Provide the (x, y) coordinate of the cell's center where the given text is located.  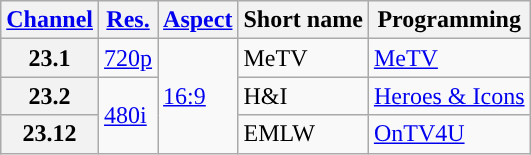
Short name (303, 20)
Aspect (198, 20)
720p (128, 58)
23.2 (50, 96)
OnTV4U (449, 134)
480i (128, 115)
EMLW (303, 134)
Programming (449, 20)
Res. (128, 20)
23.1 (50, 58)
23.12 (50, 134)
16:9 (198, 96)
H&I (303, 96)
Channel (50, 20)
Heroes & Icons (449, 96)
